From the cell containing the given text, extract its center point as (X, Y) coordinate. 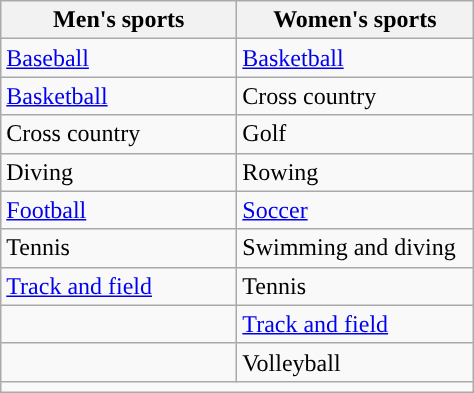
Men's sports (119, 20)
Golf (355, 134)
Women's sports (355, 20)
Swimming and diving (355, 248)
Volleyball (355, 362)
Rowing (355, 172)
Diving (119, 172)
Football (119, 210)
Baseball (119, 58)
Soccer (355, 210)
